For the text-containing cell, return its midpoint in (X, Y) coordinate format. 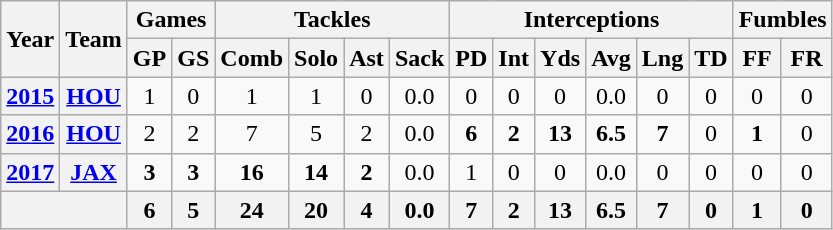
2016 (30, 134)
FR (806, 58)
4 (367, 210)
Yds (560, 58)
Interceptions (592, 20)
Int (514, 58)
Year (30, 39)
JAX (94, 172)
PD (472, 58)
Games (170, 20)
Sack (419, 58)
24 (252, 210)
TD (711, 58)
Ast (367, 58)
2015 (30, 96)
Fumbles (782, 20)
FF (757, 58)
20 (316, 210)
GS (194, 58)
Comb (252, 58)
Avg (612, 58)
GP (149, 58)
2017 (30, 172)
14 (316, 172)
Lng (662, 58)
Team (94, 39)
16 (252, 172)
Tackles (332, 20)
Solo (316, 58)
